Determine the [X, Y] coordinate at the center of the cell enclosing the given text.  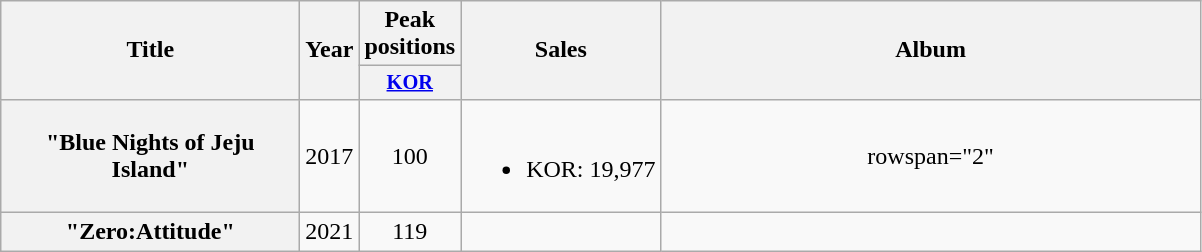
2021 [330, 232]
2017 [330, 156]
100 [410, 156]
KOR: 19,977 [561, 156]
"Zero:Attitude" [150, 232]
rowspan="2" [930, 156]
KOR [410, 83]
Year [330, 50]
Title [150, 50]
Album [930, 50]
"Blue Nights of Jeju Island" [150, 156]
Peak positions [410, 34]
119 [410, 232]
Sales [561, 50]
